Capture the cell that displays the provided text and extract its (X, Y) central coordinate. 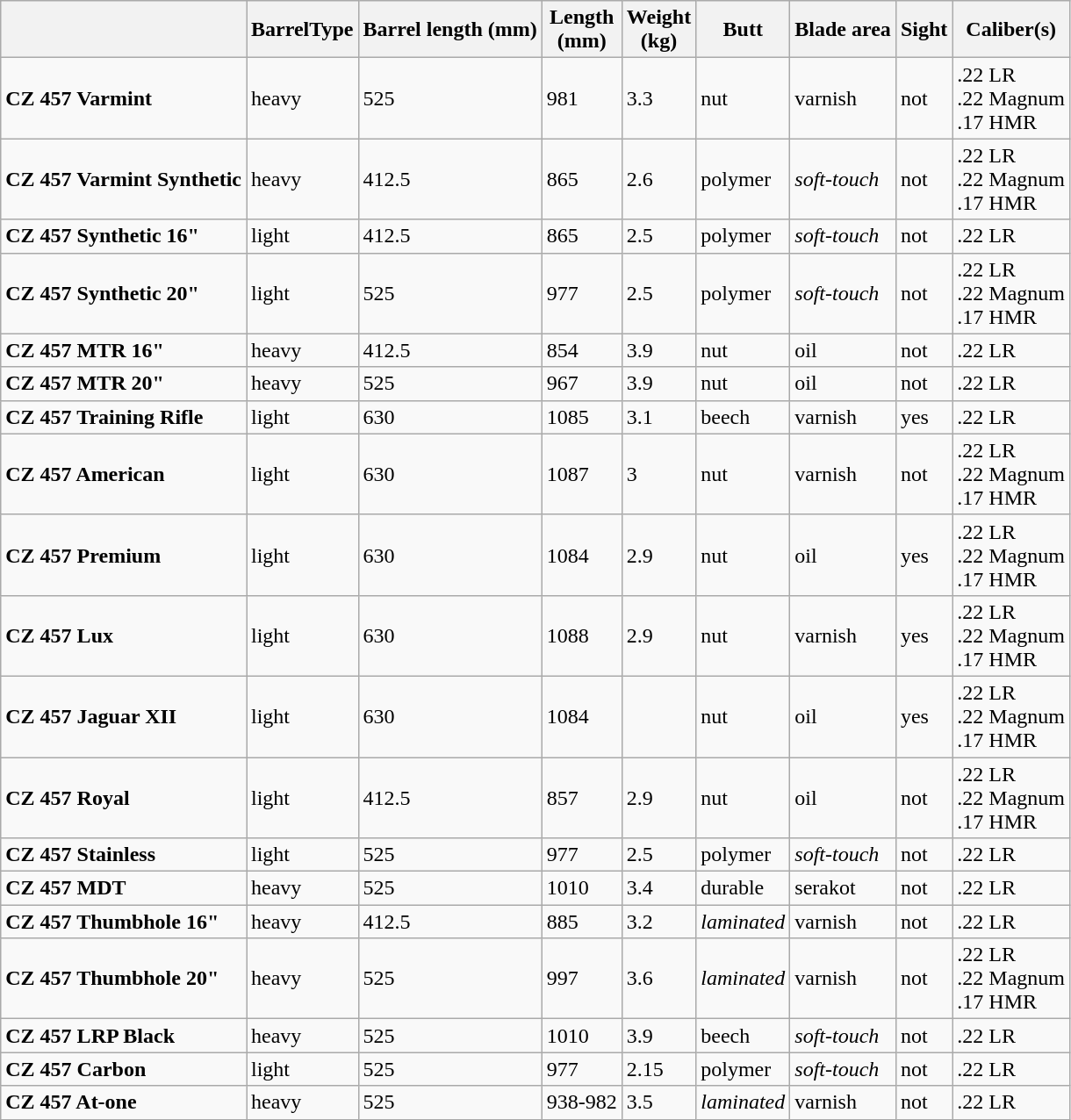
967 (581, 384)
CZ 457 American (124, 474)
CZ 457 Thumbhole 20" (124, 979)
CZ 457 Lux (124, 635)
CZ 457 Varmint Synthetic (124, 179)
CZ 457 Thumbhole 16" (124, 922)
Caliber(s) (1011, 30)
Blade area (843, 30)
3.3 (658, 98)
Length(mm) (581, 30)
3.1 (658, 417)
981 (581, 98)
CZ 457 MTR 20" (124, 384)
1088 (581, 635)
3.5 (658, 1102)
885 (581, 922)
Sight (924, 30)
serakot (843, 888)
3.4 (658, 888)
CZ 457 Stainless (124, 855)
BarrelType (302, 30)
CZ 457 Synthetic 16" (124, 236)
3.6 (658, 979)
CZ 457 Premium (124, 555)
997 (581, 979)
2.15 (658, 1069)
CZ 457 Royal (124, 797)
3 (658, 474)
CZ 457 At-one (124, 1102)
durable (743, 888)
CZ 457 LRP Black (124, 1036)
CZ 457 Varmint (124, 98)
Barrel length (mm) (449, 30)
Weight(kg) (658, 30)
854 (581, 350)
CZ 457 MTR 16" (124, 350)
CZ 457 Carbon (124, 1069)
1087 (581, 474)
Butt (743, 30)
857 (581, 797)
938-982 (581, 1102)
CZ 457 MDT (124, 888)
CZ 457 Jaguar XII (124, 716)
CZ 457 Training Rifle (124, 417)
2.6 (658, 179)
CZ 457 Synthetic 20" (124, 293)
3.2 (658, 922)
1085 (581, 417)
